Search for the cell housing the specified text and yield its (X, Y) center coordinate. 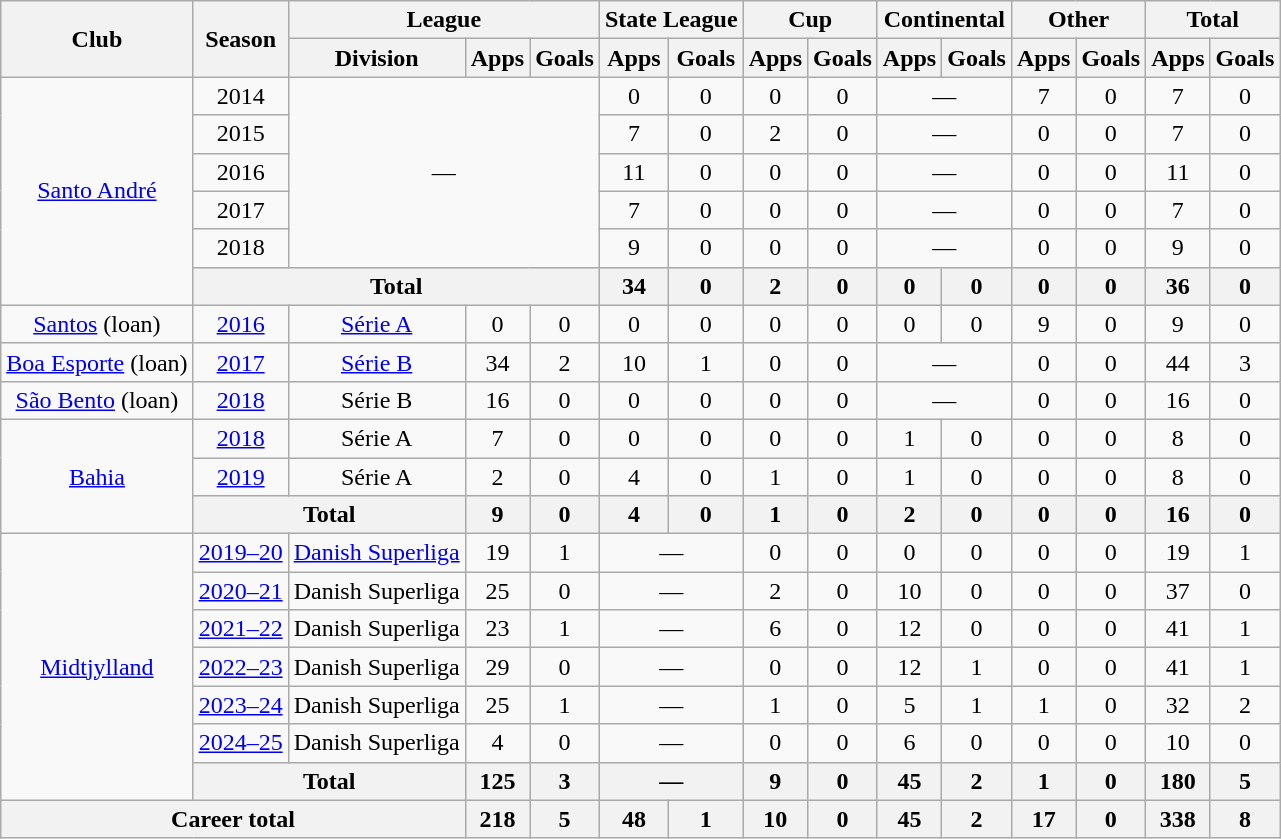
125 (497, 781)
Santos (loan) (97, 324)
218 (497, 819)
Santo André (97, 191)
48 (634, 819)
37 (1178, 591)
Career total (233, 819)
2019 (240, 477)
180 (1178, 781)
29 (497, 667)
17 (1043, 819)
2021–22 (240, 629)
Other (1078, 20)
State League (671, 20)
Continental (944, 20)
Cup (810, 20)
2019–20 (240, 553)
36 (1178, 286)
338 (1178, 819)
2014 (240, 96)
Season (240, 39)
2023–24 (240, 705)
23 (497, 629)
32 (1178, 705)
Club (97, 39)
Division (376, 58)
League (444, 20)
2022–23 (240, 667)
Bahia (97, 476)
Boa Esporte (loan) (97, 362)
São Bento (loan) (97, 400)
2015 (240, 134)
Midtjylland (97, 667)
2024–25 (240, 743)
2020–21 (240, 591)
44 (1178, 362)
